Find where the given text appears and provide that cell's center as (X, Y) coordinate. 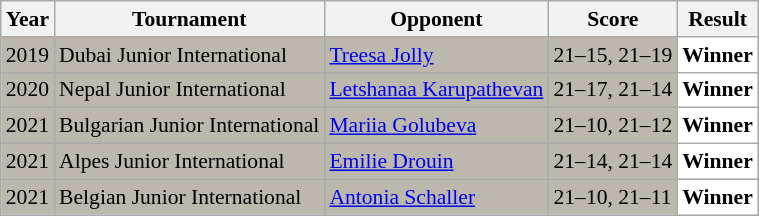
Bulgarian Junior International (189, 126)
21–17, 21–14 (612, 90)
Alpes Junior International (189, 162)
Dubai Junior International (189, 55)
Antonia Schaller (436, 197)
Year (28, 19)
Treesa Jolly (436, 55)
Tournament (189, 19)
Letshanaa Karupathevan (436, 90)
Opponent (436, 19)
21–10, 21–11 (612, 197)
2020 (28, 90)
Emilie Drouin (436, 162)
Score (612, 19)
21–10, 21–12 (612, 126)
2019 (28, 55)
Nepal Junior International (189, 90)
Belgian Junior International (189, 197)
21–14, 21–14 (612, 162)
Result (718, 19)
Mariia Golubeva (436, 126)
21–15, 21–19 (612, 55)
